Provide the [x, y] coordinate of the cell's center where the given text is located.  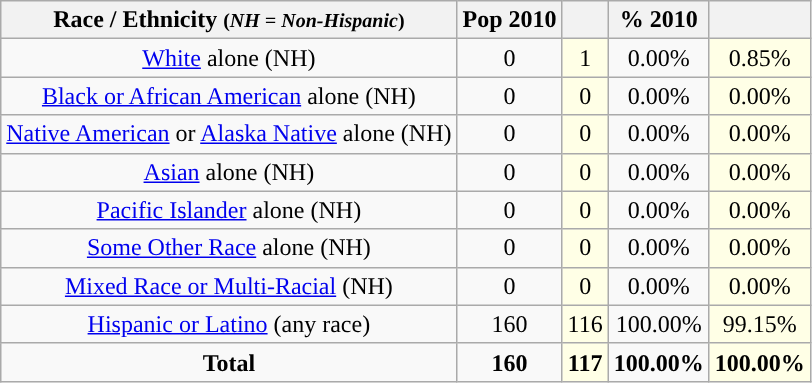
Total [229, 362]
Some Other Race alone (NH) [229, 248]
0.85% [760, 58]
Pacific Islander alone (NH) [229, 210]
99.15% [760, 324]
Pop 2010 [510, 20]
117 [585, 362]
116 [585, 324]
1 [585, 58]
Black or African American alone (NH) [229, 96]
Hispanic or Latino (any race) [229, 324]
Asian alone (NH) [229, 172]
Native American or Alaska Native alone (NH) [229, 134]
White alone (NH) [229, 58]
Mixed Race or Multi-Racial (NH) [229, 286]
% 2010 [658, 20]
Race / Ethnicity (NH = Non-Hispanic) [229, 20]
